Extract the [x, y] coordinate from the center of the cell holding the provided text.  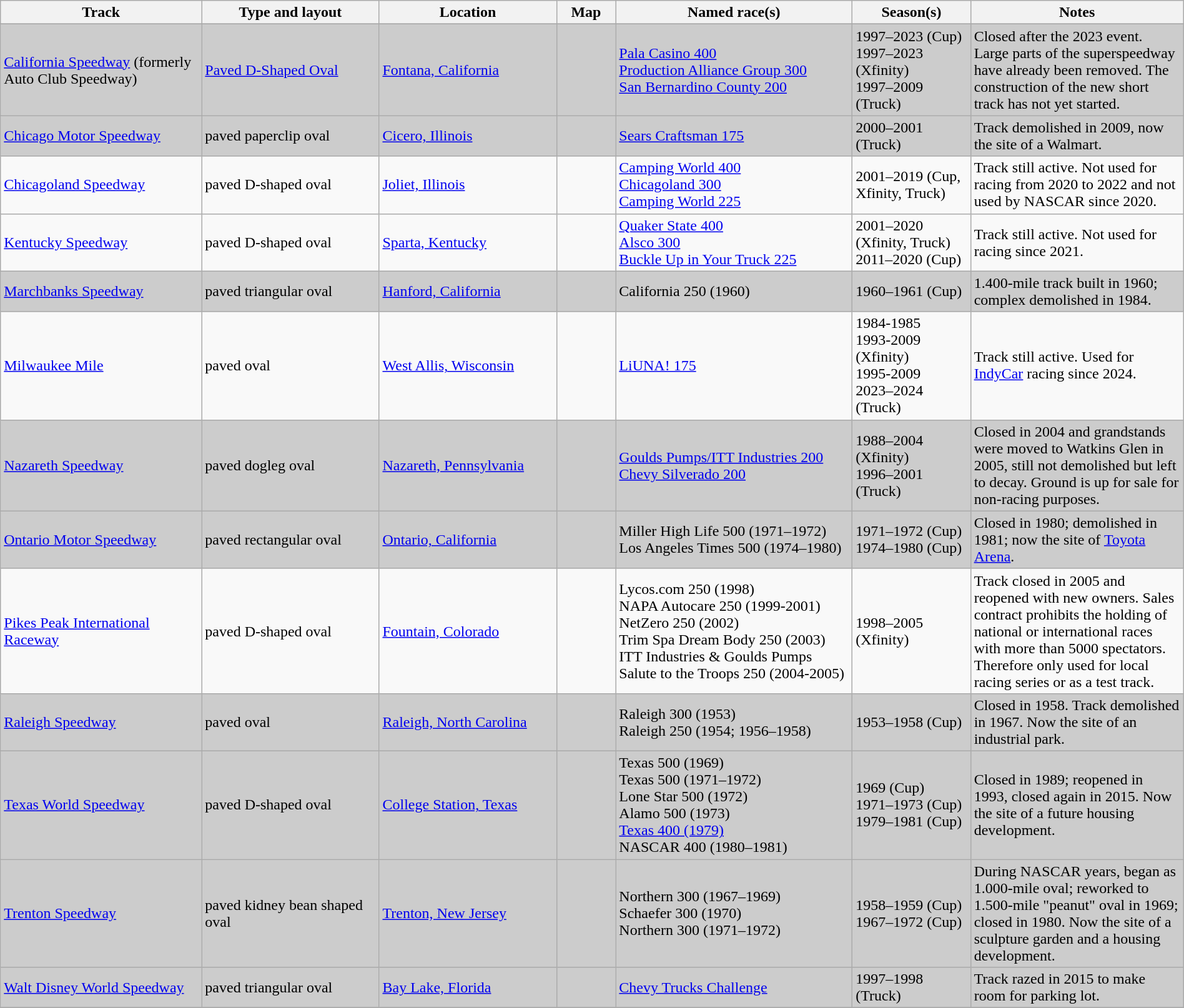
Type and layout [290, 12]
Raleigh Speedway [101, 722]
Goulds Pumps/ITT Industries 200Chevy Silverado 200 [734, 465]
Texas World Speedway [101, 804]
1960–1961 (Cup) [912, 291]
Trenton, New Jersey [468, 913]
2000–2001 (Truck) [912, 136]
Sparta, Kentucky [468, 242]
Track still active. Not used for racing from 2020 to 2022 and not used by NASCAR since 2020. [1077, 185]
Camping World 400Chicagoland 300Camping World 225 [734, 185]
Chicago Motor Speedway [101, 136]
1997–2023 (Cup)1997–2023 (Xfinity)1997–2009 (Truck) [912, 70]
Joliet, Illinois [468, 185]
Track razed in 2015 to make room for parking lot. [1077, 988]
Nazareth, Pennsylvania [468, 465]
Texas 500 (1969)Texas 500 (1971–1972)Lone Star 500 (1972)Alamo 500 (1973)Texas 400 (1979)NASCAR 400 (1980–1981) [734, 804]
Map [586, 12]
Fountain, Colorado [468, 631]
Ontario, California [468, 540]
2001–2020 (Xfinity, Truck)2011–2020 (Cup) [912, 242]
Closed after the 2023 event. Large parts of the superspeedway have already been removed. The construction of the new short track has not yet started. [1077, 70]
Closed in 1989; reopened in 1993, closed again in 2015. Now the site of a future housing development. [1077, 804]
1984-19851993-2009 (Xfinity)1995-20092023–2024 (Truck) [912, 366]
1953–1958 (Cup) [912, 722]
Pala Casino 400Production Alliance Group 300San Bernardino County 200 [734, 70]
paved dogleg oval [290, 465]
Track still active. Not used for racing since 2021. [1077, 242]
Closed in 1958. Track demolished in 1967. Now the site of an industrial park. [1077, 722]
Fontana, California [468, 70]
Track [101, 12]
1998–2005 (Xfinity) [912, 631]
Northern 300 (1967–1969)Schaefer 300 (1970)Northern 300 (1971–1972) [734, 913]
Nazareth Speedway [101, 465]
Trenton Speedway [101, 913]
Track demolished in 2009, now the site of a Walmart. [1077, 136]
Bay Lake, Florida [468, 988]
paved rectangular oval [290, 540]
Ontario Motor Speedway [101, 540]
Cicero, Illinois [468, 136]
Raleigh 300 (1953)Raleigh 250 (1954; 1956–1958) [734, 722]
LiUNA! 175 [734, 366]
Hanford, California [468, 291]
California Speedway (formerly Auto Club Speedway) [101, 70]
2001–2019 (Cup, Xfinity, Truck) [912, 185]
California 250 (1960) [734, 291]
Named race(s) [734, 12]
Quaker State 400Alsco 300Buckle Up in Your Truck 225 [734, 242]
paved kidney bean shaped oval [290, 913]
1971–1972 (Cup)1974–1980 (Cup) [912, 540]
Kentucky Speedway [101, 242]
Milwaukee Mile [101, 366]
Chevy Trucks Challenge [734, 988]
Notes [1077, 12]
Pikes Peak International Raceway [101, 631]
Walt Disney World Speedway [101, 988]
Chicagoland Speedway [101, 185]
Season(s) [912, 12]
paved paperclip oval [290, 136]
1.400-mile track built in 1960; complex demolished in 1984. [1077, 291]
Track still active. Used for IndyCar racing since 2024. [1077, 366]
1997–1998 (Truck) [912, 988]
Miller High Life 500 (1971–1972)Los Angeles Times 500 (1974–1980) [734, 540]
College Station, Texas [468, 804]
1969 (Cup)1971–1973 (Cup)1979–1981 (Cup) [912, 804]
Sears Craftsman 175 [734, 136]
Location [468, 12]
Paved D-Shaped Oval [290, 70]
1958–1959 (Cup)1967–1972 (Cup) [912, 913]
Marchbanks Speedway [101, 291]
Closed in 1980; demolished in 1981; now the site of Toyota Arena. [1077, 540]
Raleigh, North Carolina [468, 722]
1988–2004 (Xfinity)1996–2001 (Truck) [912, 465]
West Allis, Wisconsin [468, 366]
